Locate the cell with the specified text and output its [X, Y] center coordinate. 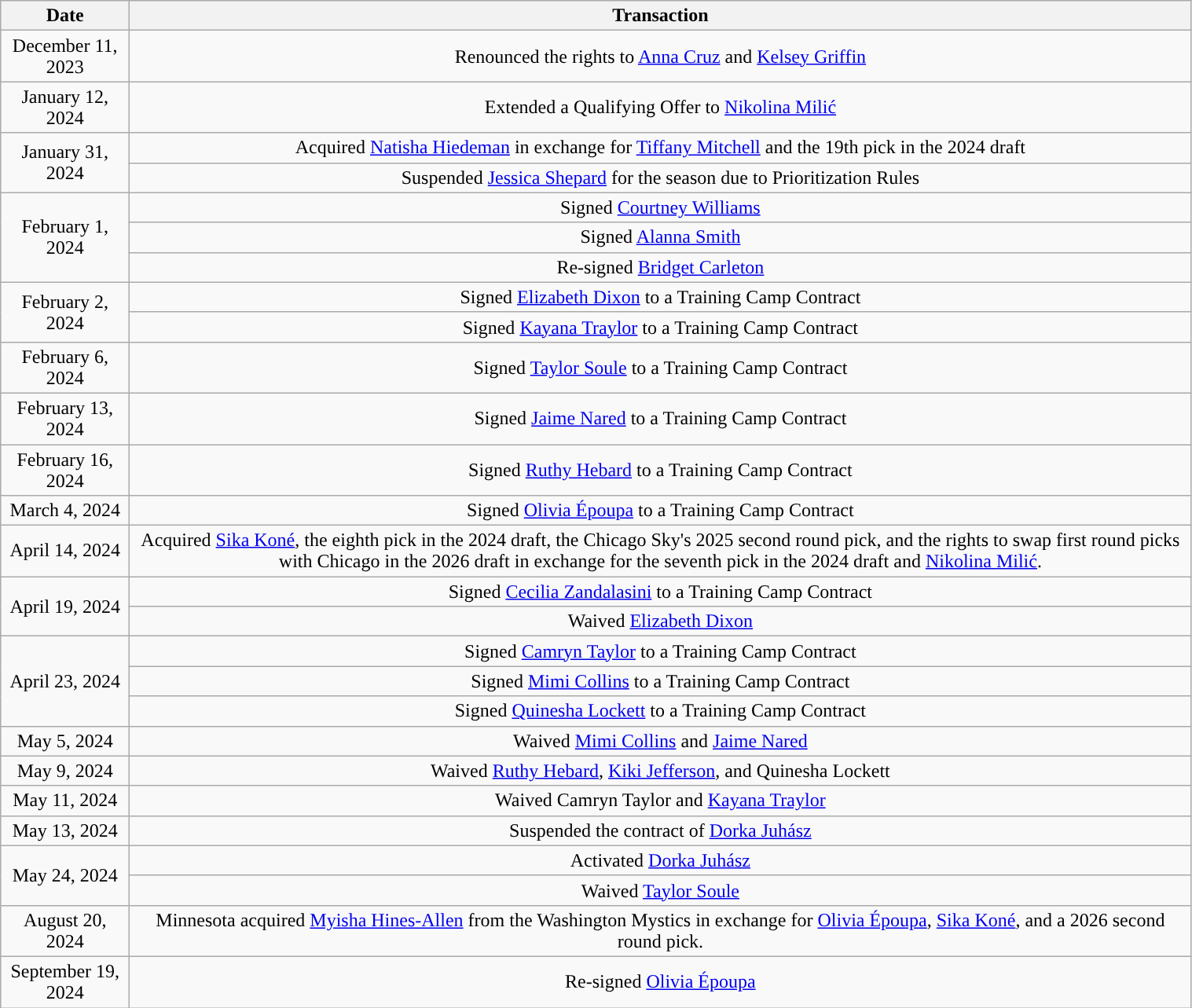
Signed Olivia Époupa to a Training Camp Contract [660, 511]
Transaction [660, 16]
Signed Cecilia Zandalasini to a Training Camp Contract [660, 592]
Renounced the rights to Anna Cruz and Kelsey Griffin [660, 57]
Signed Camryn Taylor to a Training Camp Contract [660, 651]
February 6, 2024 [65, 368]
Re-signed Bridget Carleton [660, 267]
Signed Ruthy Hebard to a Training Camp Contract [660, 470]
Re-signed Olivia Époupa [660, 982]
Suspended Jessica Shepard for the season due to Prioritization Rules [660, 178]
January 12, 2024 [65, 107]
December 11, 2023 [65, 57]
April 23, 2024 [65, 681]
Date [65, 16]
Signed Mimi Collins to a Training Camp Contract [660, 681]
Signed Elizabeth Dixon to a Training Camp Contract [660, 297]
Acquired Natisha Hiedeman in exchange for Tiffany Mitchell and the 19th pick in the 2024 draft [660, 148]
Activated Dorka Juhász [660, 860]
Signed Kayana Traylor to a Training Camp Contract [660, 327]
August 20, 2024 [65, 930]
September 19, 2024 [65, 982]
May 9, 2024 [65, 771]
February 2, 2024 [65, 312]
February 16, 2024 [65, 470]
Signed Taylor Soule to a Training Camp Contract [660, 368]
May 11, 2024 [65, 801]
May 24, 2024 [65, 875]
March 4, 2024 [65, 511]
April 19, 2024 [65, 607]
Signed Courtney Williams [660, 207]
Waived Camryn Taylor and Kayana Traylor [660, 801]
April 14, 2024 [65, 552]
Signed Jaime Nared to a Training Camp Contract [660, 418]
January 31, 2024 [65, 163]
May 13, 2024 [65, 830]
February 1, 2024 [65, 237]
Signed Quinesha Lockett to a Training Camp Contract [660, 711]
Extended a Qualifying Offer to Nikolina Milić [660, 107]
Minnesota acquired Myisha Hines-Allen from the Washington Mystics in exchange for Olivia Époupa, Sika Koné, and a 2026 second round pick. [660, 930]
Waived Mimi Collins and Jaime Nared [660, 741]
Suspended the contract of Dorka Juhász [660, 830]
May 5, 2024 [65, 741]
February 13, 2024 [65, 418]
Waived Ruthy Hebard, Kiki Jefferson, and Quinesha Lockett [660, 771]
Waived Elizabeth Dixon [660, 621]
Signed Alanna Smith [660, 237]
Waived Taylor Soule [660, 890]
